For the text-containing cell, return its midpoint in [X, Y] coordinate format. 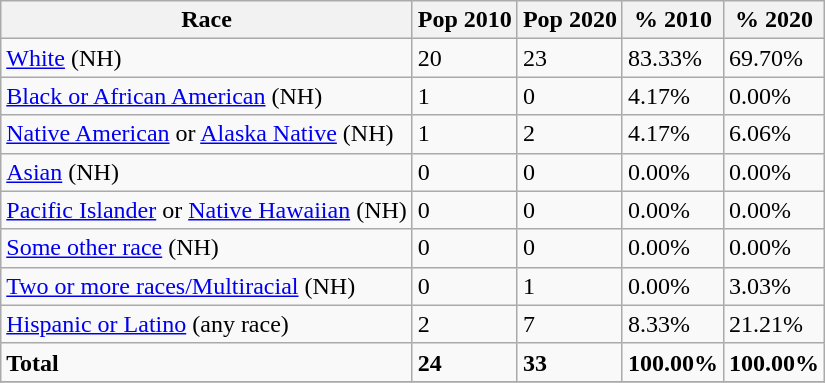
% 2020 [774, 20]
Pop 2010 [464, 20]
Native American or Alaska Native (NH) [207, 134]
% 2010 [672, 20]
3.03% [774, 286]
Black or African American (NH) [207, 96]
6.06% [774, 134]
Pacific Islander or Native Hawaiian (NH) [207, 210]
Asian (NH) [207, 172]
Two or more races/Multiracial (NH) [207, 286]
Race [207, 20]
8.33% [672, 324]
Hispanic or Latino (any race) [207, 324]
21.21% [774, 324]
White (NH) [207, 58]
24 [464, 362]
Some other race (NH) [207, 248]
7 [570, 324]
20 [464, 58]
69.70% [774, 58]
Pop 2020 [570, 20]
23 [570, 58]
Total [207, 362]
33 [570, 362]
83.33% [672, 58]
